For the text-containing cell, return its midpoint in [X, Y] coordinate format. 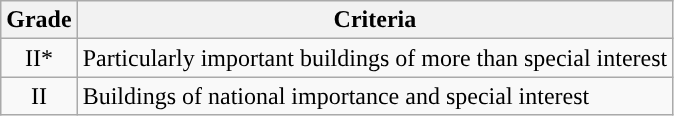
II [39, 96]
II* [39, 58]
Buildings of national importance and special interest [375, 96]
Criteria [375, 20]
Grade [39, 20]
Particularly important buildings of more than special interest [375, 58]
